Output the (x, y) coordinate of the center of the cell containing the given text.  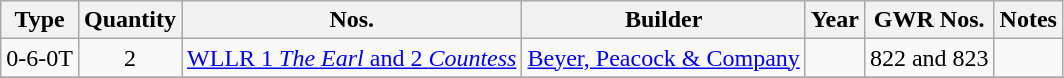
Year (834, 20)
Quantity (130, 20)
822 and 823 (929, 58)
0-6-0T (40, 58)
2 (130, 58)
GWR Nos. (929, 20)
Beyer, Peacock & Company (664, 58)
Builder (664, 20)
Notes (1028, 20)
Nos. (352, 20)
Type (40, 20)
WLLR 1 The Earl and 2 Countess (352, 58)
